Identify which cell holds the provided text, then report its (x, y) central coordinate. 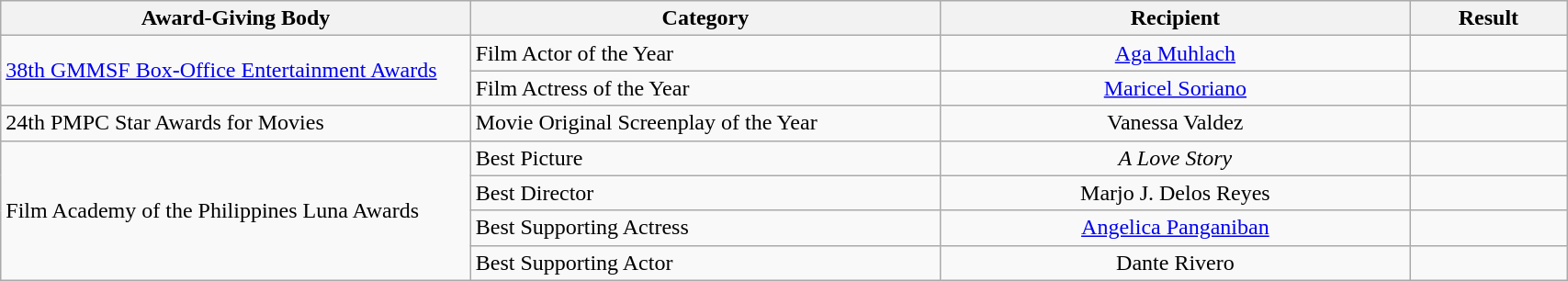
Result (1488, 18)
Vanessa Valdez (1176, 123)
Marjo J. Delos Reyes (1176, 193)
24th PMPC Star Awards for Movies (235, 123)
Dante Rivero (1176, 263)
Recipient (1176, 18)
Best Picture (705, 158)
Film Academy of the Philippines Luna Awards (235, 210)
Film Actor of the Year (705, 53)
38th GMMSF Box-Office Entertainment Awards (235, 71)
Film Actress of the Year (705, 88)
Angelica Panganiban (1176, 228)
Best Supporting Actor (705, 263)
Category (705, 18)
Best Supporting Actress (705, 228)
Award-Giving Body (235, 18)
A Love Story (1176, 158)
Best Director (705, 193)
Movie Original Screenplay of the Year (705, 123)
Maricel Soriano (1176, 88)
Aga Muhlach (1176, 53)
